Find where the given text appears and provide that cell's center as [X, Y] coordinate. 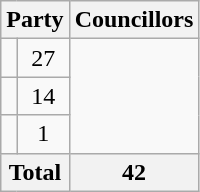
Total [35, 172]
1 [43, 134]
42 [134, 172]
14 [43, 96]
Councillors [134, 20]
Party [35, 20]
27 [43, 58]
